Identify which cell holds the provided text, then report its (X, Y) central coordinate. 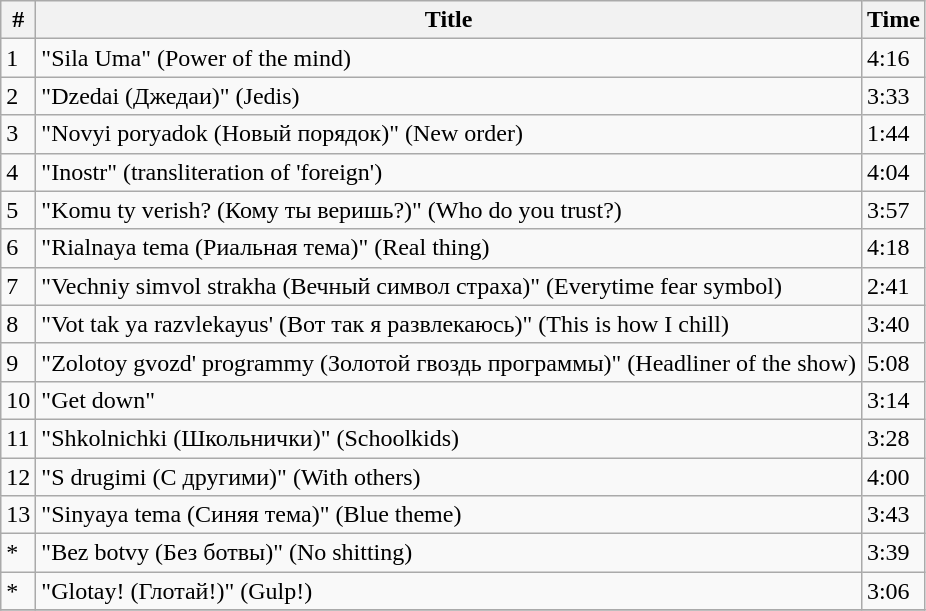
5:08 (893, 362)
3 (18, 134)
4:16 (893, 58)
3:28 (893, 438)
11 (18, 438)
"Shkolnichki (Школьнички)" (Schoolkids) (449, 438)
"Vechniy simvol strakha (Вечный символ страха)" (Everytime fear symbol) (449, 286)
3:39 (893, 553)
Time (893, 20)
"Dzedai (Джедаи)" (Jedis) (449, 96)
4:04 (893, 172)
4 (18, 172)
"Bez botvy (Без ботвы)" (No shitting) (449, 553)
6 (18, 248)
1:44 (893, 134)
7 (18, 286)
"S drugimi (С другими)" (With others) (449, 477)
3:40 (893, 324)
"Rialnaya tema (Риальная тема)" (Real thing) (449, 248)
"Vot tak ya razvlekayus' (Вот так я развлекаюсь)" (This is how I chill) (449, 324)
3:57 (893, 210)
3:14 (893, 400)
"Glotay! (Глотай!)" (Gulp!) (449, 591)
"Zolotoy gvozd' programmy (Золотой гвоздь программы)" (Headliner of the show) (449, 362)
3:33 (893, 96)
9 (18, 362)
2:41 (893, 286)
2 (18, 96)
"Sinyaya tema (Синяя тема)" (Blue theme) (449, 515)
"Inostr" (transliteration of 'foreign') (449, 172)
"Get down" (449, 400)
4:00 (893, 477)
3:43 (893, 515)
13 (18, 515)
5 (18, 210)
12 (18, 477)
"Komu ty verish? (Кому ты веришь?)" (Who do you trust?) (449, 210)
4:18 (893, 248)
"Sila Uma" (Power of the mind) (449, 58)
1 (18, 58)
Title (449, 20)
8 (18, 324)
"Novyi poryadok (Новый порядок)" (New order) (449, 134)
3:06 (893, 591)
10 (18, 400)
# (18, 20)
